Locate the cell with the specified text and output its (x, y) center coordinate. 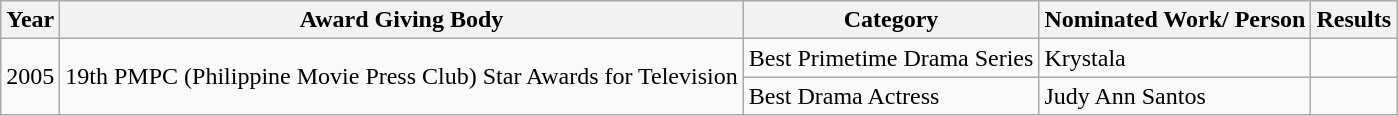
Results (1354, 20)
Year (30, 20)
19th PMPC (Philippine Movie Press Club) Star Awards for Television (402, 77)
Category (891, 20)
Award Giving Body (402, 20)
Judy Ann Santos (1175, 96)
Best Primetime Drama Series (891, 58)
Krystala (1175, 58)
Nominated Work/ Person (1175, 20)
2005 (30, 77)
Best Drama Actress (891, 96)
